Detect which cell encompasses the target text, then output its (X, Y) center coordinate. 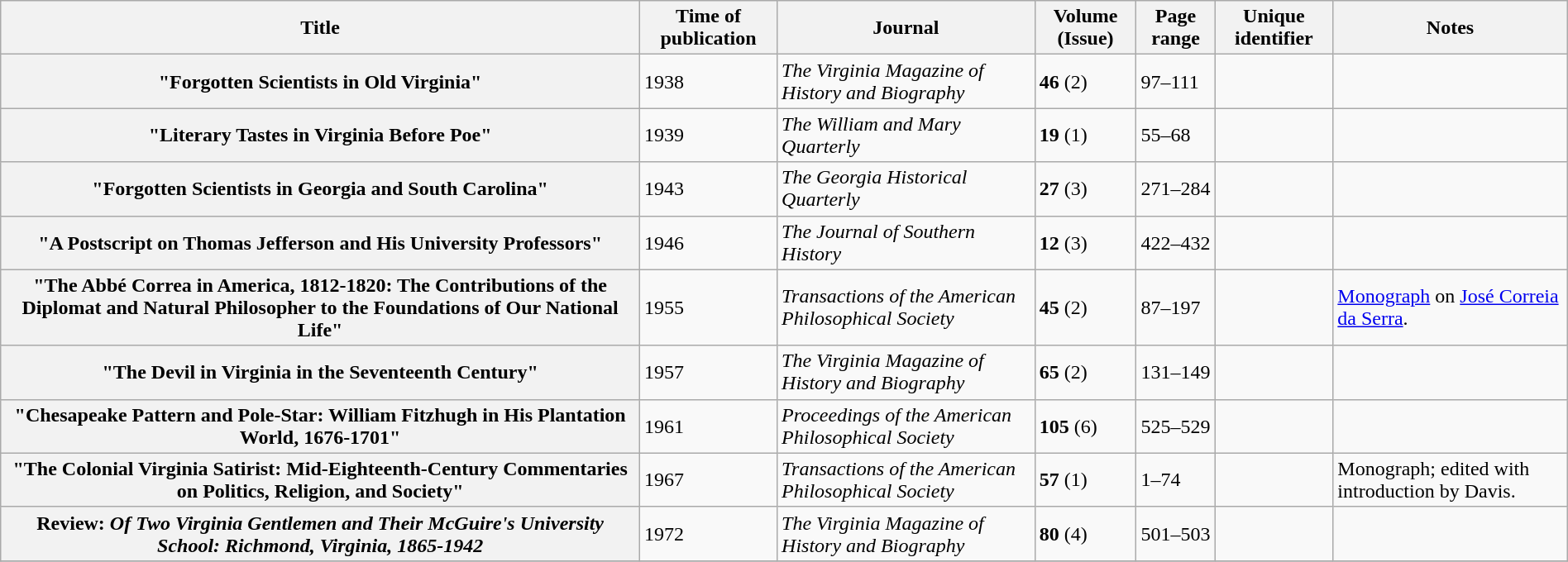
422–432 (1176, 243)
Notes (1451, 28)
105 (6) (1085, 426)
1–74 (1176, 479)
Monograph; edited with introduction by Davis. (1451, 479)
"Forgotten Scientists in Old Virginia" (321, 81)
"The Devil in Virginia in the Seventeenth Century" (321, 372)
"Literary Tastes in Virginia Before Poe" (321, 136)
1943 (709, 188)
The Georgia Historical Quarterly (906, 188)
57 (1) (1085, 479)
Time of publication (709, 28)
Title (321, 28)
1957 (709, 372)
12 (3) (1085, 243)
Review: Of Two Virginia Gentlemen and Their McGuire's University School: Richmond, Virginia, 1865-1942 (321, 534)
1946 (709, 243)
501–503 (1176, 534)
45 (2) (1085, 307)
Monograph on José Correia da Serra. (1451, 307)
Volume (Issue) (1085, 28)
525–529 (1176, 426)
Page range (1176, 28)
The William and Mary Quarterly (906, 136)
Journal (906, 28)
"The Abbé Correa in America, 1812-1820: The Contributions of the Diplomat and Natural Philosopher to the Foundations of Our National Life" (321, 307)
65 (2) (1085, 372)
"A Postscript on Thomas Jefferson and His University Professors" (321, 243)
131–149 (1176, 372)
1967 (709, 479)
97–111 (1176, 81)
"Chesapeake Pattern and Pole-Star: William Fitzhugh in His Plantation World, 1676-1701" (321, 426)
1955 (709, 307)
87–197 (1176, 307)
27 (3) (1085, 188)
55–68 (1176, 136)
1938 (709, 81)
1972 (709, 534)
1939 (709, 136)
Proceedings of the American Philosophical Society (906, 426)
"The Colonial Virginia Satirist: Mid-Eighteenth-Century Commentaries on Politics, Religion, and Society" (321, 479)
80 (4) (1085, 534)
Unique identifier (1274, 28)
1961 (709, 426)
271–284 (1176, 188)
"Forgotten Scientists in Georgia and South Carolina" (321, 188)
19 (1) (1085, 136)
46 (2) (1085, 81)
The Journal of Southern History (906, 243)
